Scan for the cell matching the given text and deliver its [x, y] coordinate at center. 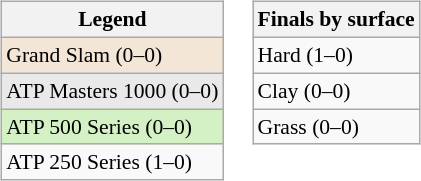
Clay (0–0) [336, 91]
Finals by surface [336, 20]
ATP Masters 1000 (0–0) [112, 91]
ATP 500 Series (0–0) [112, 127]
Grand Slam (0–0) [112, 55]
Legend [112, 20]
Grass (0–0) [336, 127]
ATP 250 Series (1–0) [112, 162]
Hard (1–0) [336, 55]
